Search for the cell housing the specified text and yield its (x, y) center coordinate. 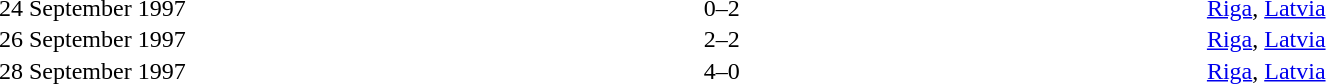
2–2 (722, 39)
